Locate the cell with the specified text and output its (x, y) center coordinate. 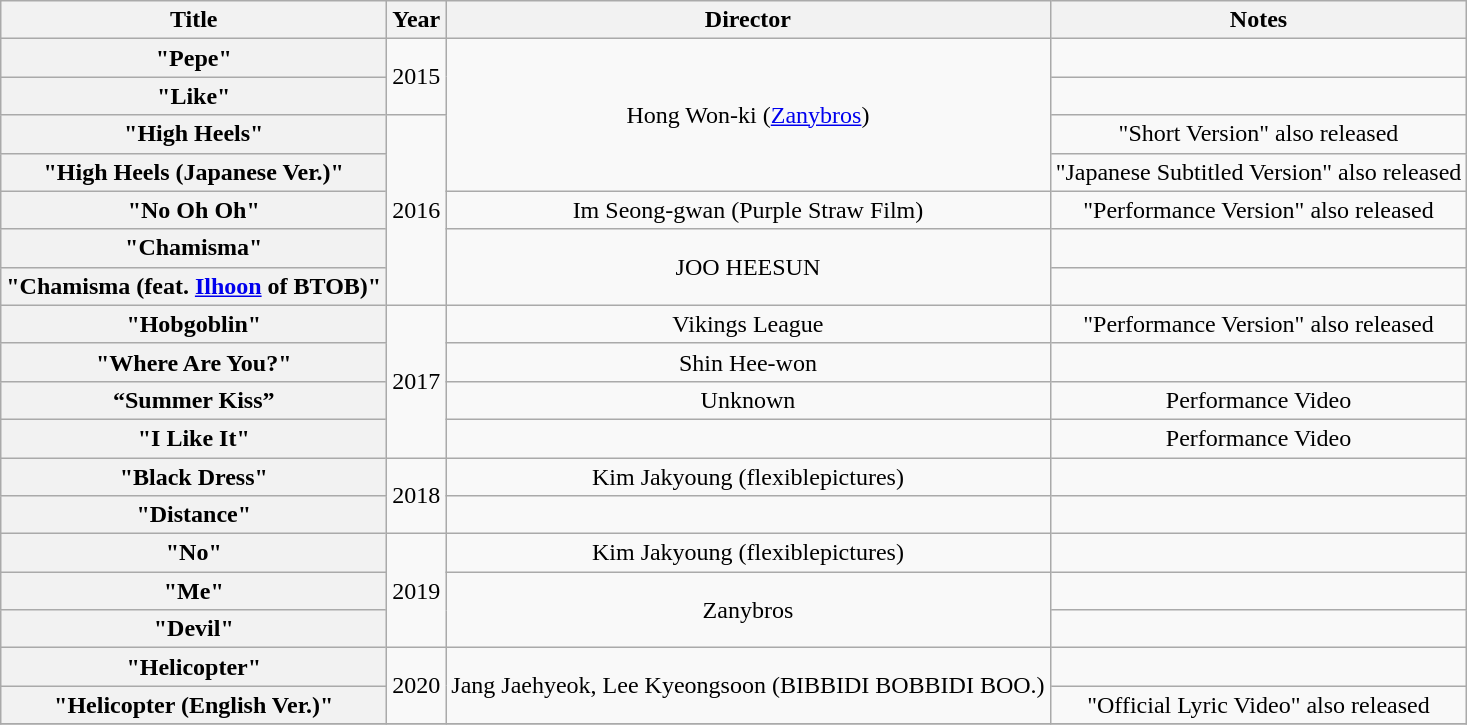
Vikings League (748, 324)
Year (416, 20)
"Distance" (194, 515)
Director (748, 20)
"Japanese Subtitled Version" also released (1258, 172)
2017 (416, 381)
"Pepe" (194, 58)
2015 (416, 77)
Zanybros (748, 610)
"Official Lyric Video" also released (1258, 705)
"High Heels (Japanese Ver.)" (194, 172)
"Where Are You?" (194, 362)
"I Like It" (194, 438)
Jang Jaehyeok, Lee Kyeongsoon (BIBBIDI BOBBIDI BOO.) (748, 686)
“Summer Kiss” (194, 400)
Unknown (748, 400)
"Me" (194, 591)
"High Heels" (194, 134)
"Devil" (194, 629)
Shin Hee-won (748, 362)
"No Oh Oh" (194, 210)
"Chamisma (feat. Ilhoon of BTOB)" (194, 286)
"Black Dress" (194, 477)
Notes (1258, 20)
"Like" (194, 96)
Im Seong-gwan (Purple Straw Film) (748, 210)
2020 (416, 686)
2016 (416, 210)
"No" (194, 553)
"Short Version" also released (1258, 134)
Title (194, 20)
JOO HEESUN (748, 267)
Hong Won-ki (Zanybros) (748, 115)
"Chamisma" (194, 248)
"Helicopter (English Ver.)" (194, 705)
"Helicopter" (194, 667)
2018 (416, 496)
"Hobgoblin" (194, 324)
2019 (416, 591)
